Return [x, y] of the center of cell containing provided text 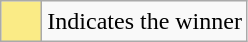
Indicates the winner [145, 22]
